Pinpoint the cell where the given text exists, returning its (x, y) midpoint coordinate. 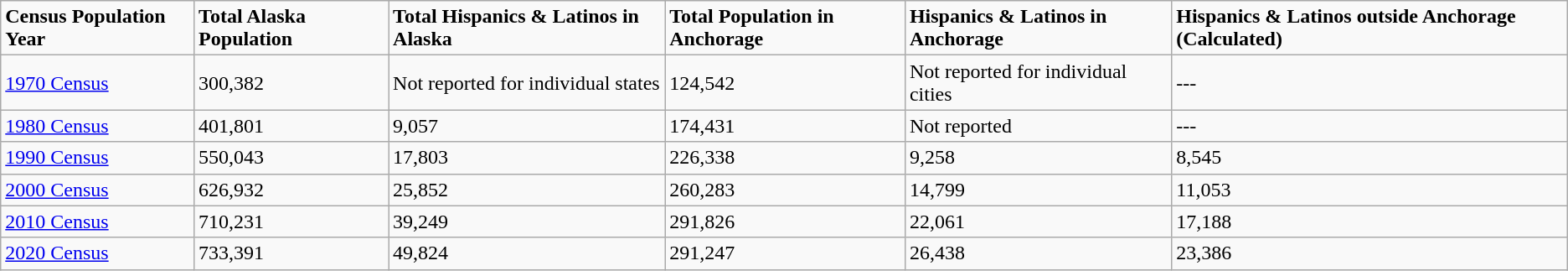
26,438 (1038, 253)
22,061 (1038, 221)
550,043 (291, 158)
Not reported (1038, 126)
2000 Census (97, 190)
39,249 (527, 221)
2020 Census (97, 253)
14,799 (1038, 190)
626,932 (291, 190)
11,053 (1369, 190)
300,382 (291, 82)
Not reported for individual cities (1038, 82)
733,391 (291, 253)
260,283 (786, 190)
Hispanics & Latinos outside Anchorage (Calculated) (1369, 29)
9,258 (1038, 158)
25,852 (527, 190)
2010 Census (97, 221)
49,824 (527, 253)
Total Hispanics & Latinos in Alaska (527, 29)
174,431 (786, 126)
291,247 (786, 253)
9,057 (527, 126)
Census Population Year (97, 29)
124,542 (786, 82)
Not reported for individual states (527, 82)
17,803 (527, 158)
Total Population in Anchorage (786, 29)
710,231 (291, 221)
Total Alaska Population (291, 29)
Hispanics & Latinos in Anchorage (1038, 29)
17,188 (1369, 221)
401,801 (291, 126)
1980 Census (97, 126)
1970 Census (97, 82)
291,826 (786, 221)
226,338 (786, 158)
1990 Census (97, 158)
23,386 (1369, 253)
8,545 (1369, 158)
